Locate the cell with the specified text and output its (X, Y) center coordinate. 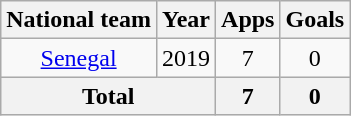
Year (186, 20)
Total (108, 96)
National team (79, 20)
Goals (315, 20)
Apps (248, 20)
Senegal (79, 58)
2019 (186, 58)
